Find where the given text appears and provide that cell's center as (X, Y) coordinate. 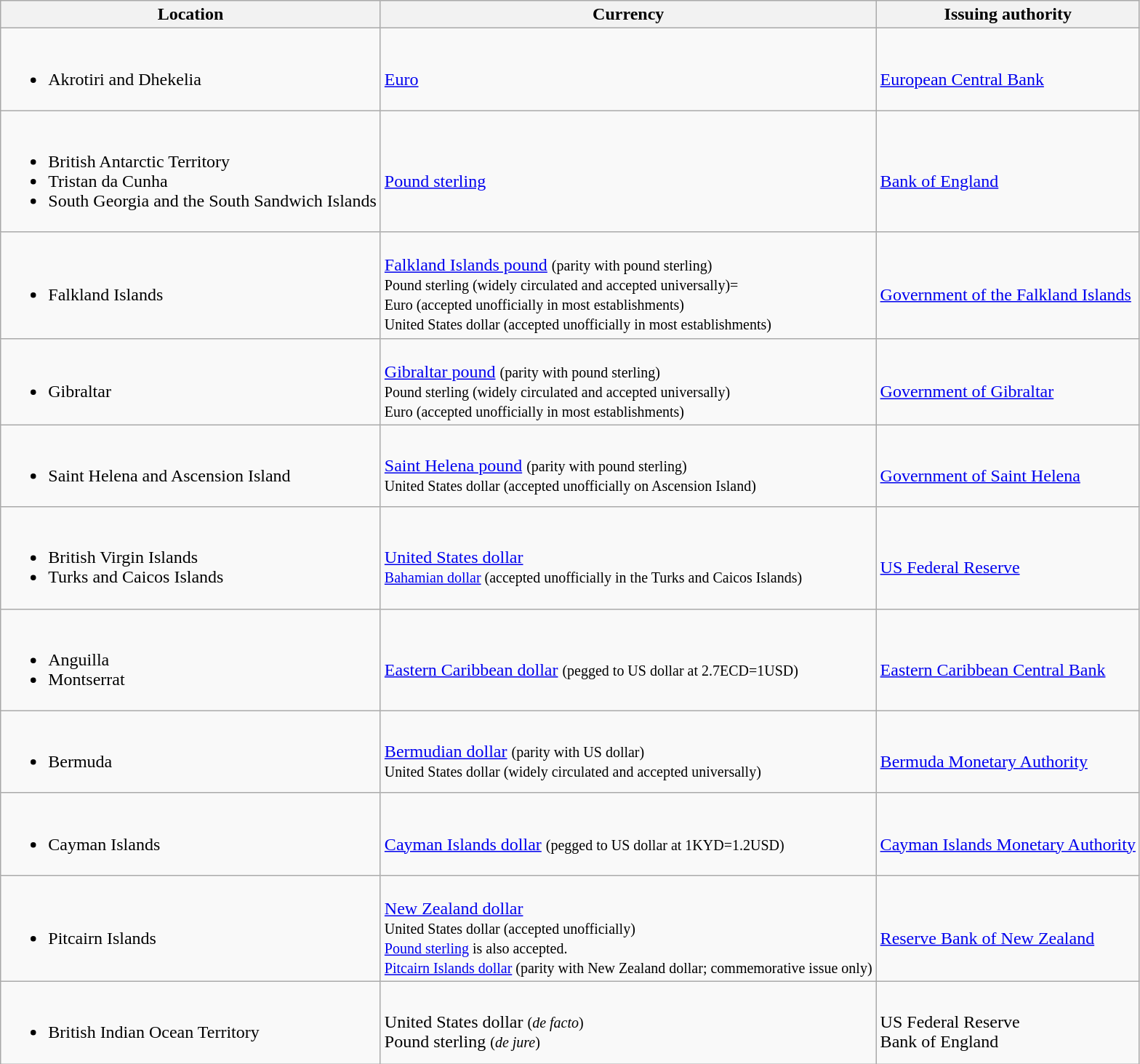
Bermuda (190, 752)
United States dollar Bahamian dollar (accepted unofficially in the Turks and Caicos Islands) (628, 558)
Cayman Islands dollar (pegged to US dollar at 1KYD=1.2USD) (628, 833)
Saint Helena pound (parity with pound sterling) United States dollar (accepted unofficially on Ascension Island) (628, 465)
Euro (628, 70)
Bermuda Monetary Authority (1008, 752)
European Central Bank (1008, 70)
Cayman Islands Monetary Authority (1008, 833)
Gibraltar (190, 381)
Government of Saint Helena (1008, 465)
Bank of England (1008, 172)
Falkland Islands (190, 285)
British Antarctic TerritoryTristan da CunhaSouth Georgia and the South Sandwich Islands (190, 172)
Cayman Islands (190, 833)
Reserve Bank of New Zealand (1008, 928)
Eastern Caribbean Central Bank (1008, 660)
British Virgin IslandsTurks and Caicos Islands (190, 558)
Location (190, 15)
Pound sterling (628, 172)
Issuing authority (1008, 15)
Government of Gibraltar (1008, 381)
Currency (628, 15)
Saint Helena and Ascension Island (190, 465)
US Federal Reserve (1008, 558)
AnguillaMontserrat (190, 660)
Eastern Caribbean dollar (pegged to US dollar at 2.7ECD=1USD) (628, 660)
United States dollar (de facto) Pound sterling (de jure) (628, 1023)
Pitcairn Islands (190, 928)
Government of the Falkland Islands (1008, 285)
British Indian Ocean Territory (190, 1023)
Bermudian dollar (parity with US dollar) United States dollar (widely circulated and accepted universally) (628, 752)
Akrotiri and Dhekelia (190, 70)
US Federal Reserve Bank of England (1008, 1023)
